Output the [X, Y] coordinate of the center of the cell containing the given text.  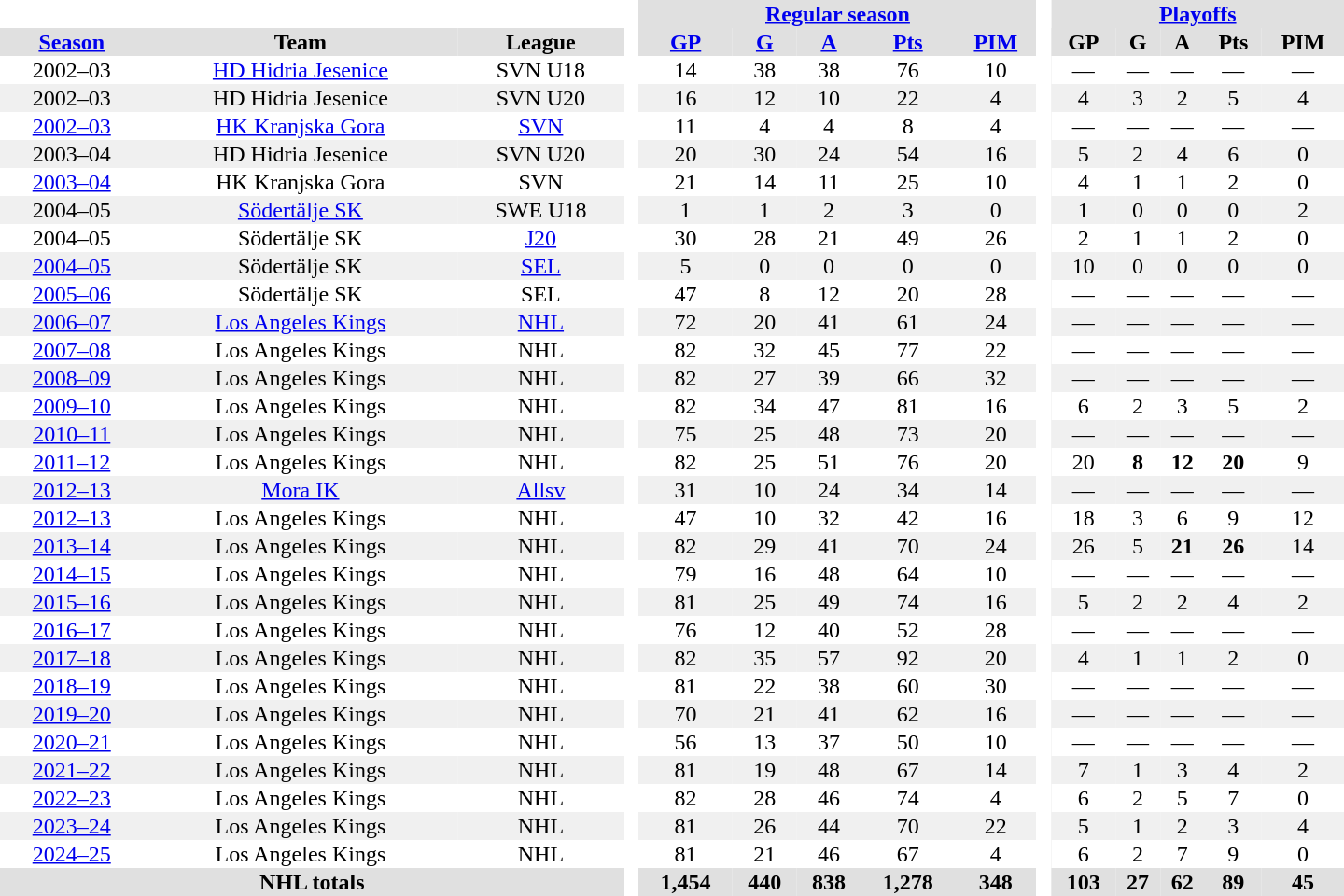
2015–16 [71, 602]
2019–20 [71, 714]
44 [829, 826]
51 [829, 462]
2005–06 [71, 294]
2011–12 [71, 462]
73 [907, 434]
2009–10 [71, 406]
19 [765, 770]
52 [907, 630]
2007–08 [71, 350]
SVN U18 [540, 70]
72 [685, 322]
56 [685, 742]
75 [685, 434]
89 [1234, 882]
31 [685, 490]
40 [829, 630]
35 [765, 658]
39 [829, 378]
2013–14 [71, 546]
37 [829, 742]
2008–09 [71, 378]
League [540, 42]
103 [1083, 882]
838 [829, 882]
440 [765, 882]
Season [71, 42]
79 [685, 574]
29 [765, 546]
J20 [540, 238]
2010–11 [71, 434]
77 [907, 350]
18 [1083, 518]
SWE U18 [540, 210]
54 [907, 154]
Allsv [540, 490]
60 [907, 686]
348 [996, 882]
NHL totals [312, 882]
57 [829, 658]
42 [907, 518]
2020–21 [71, 742]
64 [907, 574]
1,454 [685, 882]
2024–25 [71, 854]
Playoffs [1197, 14]
2016–17 [71, 630]
2022–23 [71, 798]
61 [907, 322]
2014–15 [71, 574]
13 [765, 742]
2023–24 [71, 826]
66 [907, 378]
Team [301, 42]
92 [907, 658]
Mora IK [301, 490]
2021–22 [71, 770]
2006–07 [71, 322]
2017–18 [71, 658]
1,278 [907, 882]
2018–19 [71, 686]
Regular season [837, 14]
50 [907, 742]
